Detect which cell encompasses the target text, then output its [X, Y] center coordinate. 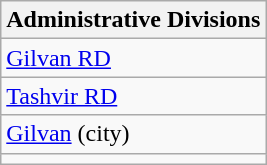
Administrative Divisions [134, 20]
Gilvan RD [134, 58]
Gilvan (city) [134, 134]
Tashvir RD [134, 96]
